Output the (X, Y) coordinate of the center of the cell containing the given text.  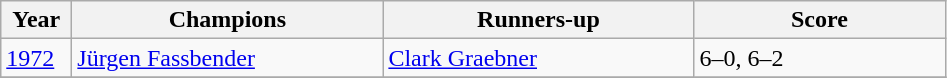
6–0, 6–2 (820, 58)
Champions (228, 20)
Jürgen Fassbender (228, 58)
Year (36, 20)
Clark Graebner (538, 58)
1972 (36, 58)
Score (820, 20)
Runners-up (538, 20)
